Identify which cell holds the provided text, then report its (x, y) central coordinate. 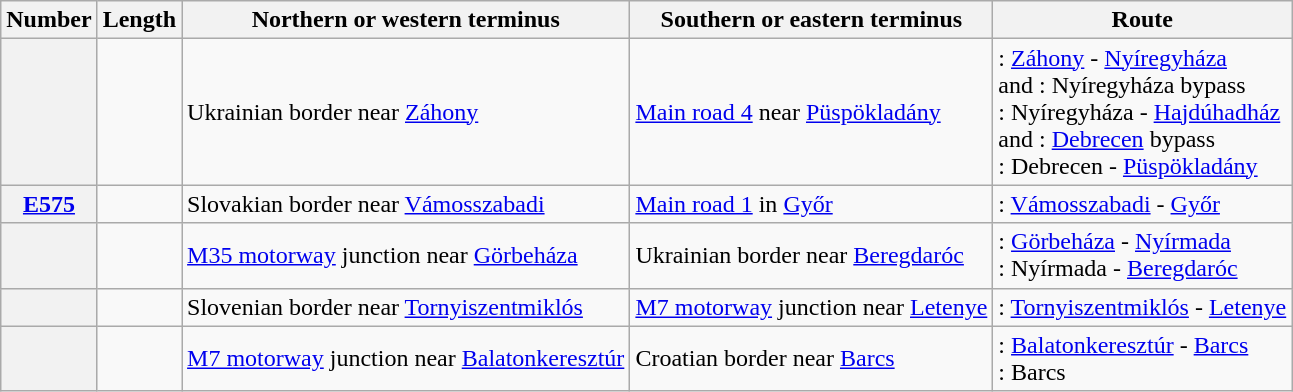
Slovakian border near Vámosszabadi (406, 204)
: Görbeháza - Nyírmada: Nyírmada - Beregdaróc (1142, 256)
: Vámosszabadi - Győr (1142, 204)
Ukrainian border near Beregdaróc (812, 256)
Main road 4 near Püspökladány (812, 112)
: Balatonkeresztúr - Barcs: Barcs (1142, 358)
M7 motorway junction near Letenye (812, 307)
: Tornyiszentmiklós - Letenye (1142, 307)
Main road 1 in Győr (812, 204)
Route (1142, 20)
Ukrainian border near Záhony (406, 112)
Number (49, 20)
E575 (49, 204)
: Záhony - Nyíregyháza and : Nyíregyháza bypass: Nyíregyháza - Hajdúhadház and : Debrecen bypass: Debrecen - Püspökladány (1142, 112)
M7 motorway junction near Balatonkeresztúr (406, 358)
Southern or eastern terminus (812, 20)
Length (139, 20)
Northern or western terminus (406, 20)
Slovenian border near Tornyiszentmiklós (406, 307)
M35 motorway junction near Görbeháza (406, 256)
Croatian border near Barcs (812, 358)
